Return the [X, Y] coordinate for the center point of the cell that contains the specified text.  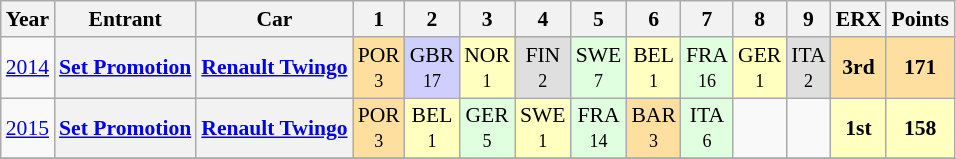
GER5 [487, 128]
FRA16 [707, 68]
2 [432, 19]
8 [760, 19]
ERX [859, 19]
1 [379, 19]
2014 [28, 68]
1st [859, 128]
171 [920, 68]
3rd [859, 68]
NOR1 [487, 68]
Year [28, 19]
SWE7 [599, 68]
158 [920, 128]
Entrant [125, 19]
7 [707, 19]
SWE1 [543, 128]
BAR3 [654, 128]
9 [808, 19]
6 [654, 19]
2015 [28, 128]
Points [920, 19]
Car [274, 19]
4 [543, 19]
3 [487, 19]
GBR17 [432, 68]
5 [599, 19]
FIN2 [543, 68]
GER1 [760, 68]
ITA2 [808, 68]
ITA6 [707, 128]
FRA14 [599, 128]
